Determine the (X, Y) coordinate at the center of the cell enclosing the given text.  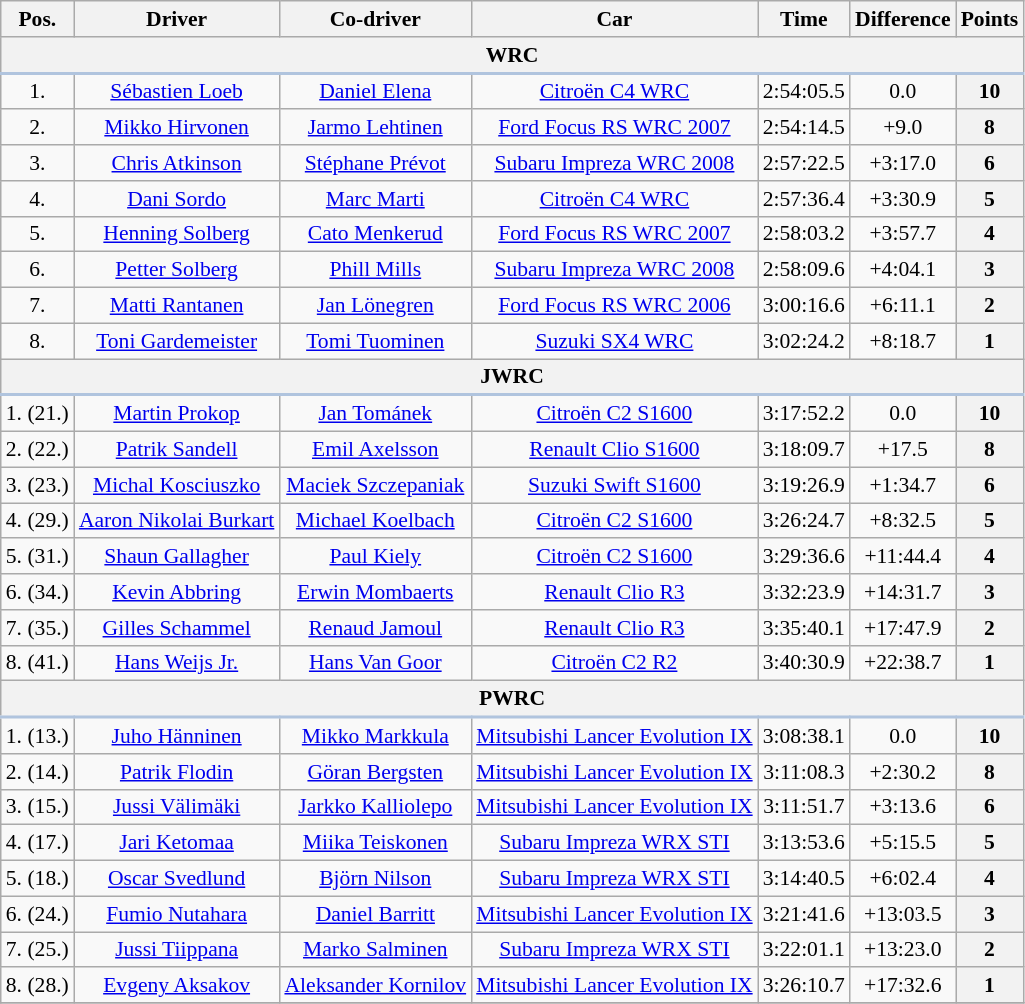
Points (990, 19)
3:02:24.2 (804, 341)
+11:44.4 (903, 557)
Maciek Szczepaniak (375, 485)
+8:32.5 (903, 521)
+8:18.7 (903, 341)
Chris Atkinson (177, 163)
2:58:09.6 (804, 270)
Michael Koelbach (375, 521)
+6:11.1 (903, 306)
+3:17.0 (903, 163)
Renaud Jamoul (375, 628)
Björn Nilson (375, 879)
2:54:05.5 (804, 91)
Jan Lönegren (375, 306)
8. (41.) (38, 663)
3:19:26.9 (804, 485)
Emil Axelsson (375, 450)
PWRC (512, 699)
2. (14.) (38, 772)
Henning Solberg (177, 234)
3:26:24.7 (804, 521)
3:13:53.6 (804, 843)
4. (29.) (38, 521)
Jari Ketomaa (177, 843)
8. (28.) (38, 986)
1. (13.) (38, 735)
2:54:14.5 (804, 128)
3:21:41.6 (804, 914)
Aaron Nikolai Burkart (177, 521)
Göran Bergsten (375, 772)
Hans Van Goor (375, 663)
Sébastien Loeb (177, 91)
+9.0 (903, 128)
3:35:40.1 (804, 628)
3:00:16.6 (804, 306)
3:22:01.1 (804, 950)
+3:57.7 (903, 234)
Erwin Mombaerts (375, 592)
Marc Marti (375, 199)
+5:15.5 (903, 843)
Shaun Gallagher (177, 557)
2:57:36.4 (804, 199)
3:14:40.5 (804, 879)
Paul Kiely (375, 557)
Phill Mills (375, 270)
8. (38, 341)
3:18:09.7 (804, 450)
3:40:30.9 (804, 663)
Mikko Markkula (375, 735)
Daniel Barritt (375, 914)
3. (23.) (38, 485)
WRC (512, 55)
1. (38, 91)
Jarmo Lehtinen (375, 128)
Michal Kosciuszko (177, 485)
Petter Solberg (177, 270)
Patrik Sandell (177, 450)
+6:02.4 (903, 879)
+4:04.1 (903, 270)
3:11:51.7 (804, 807)
Gilles Schammel (177, 628)
+17:47.9 (903, 628)
+14:31.7 (903, 592)
Difference (903, 19)
Jussi Välimäki (177, 807)
Jarkko Kalliolepo (375, 807)
Patrik Flodin (177, 772)
Citroën C2 R2 (614, 663)
6. (34.) (38, 592)
Suzuki SX4 WRC (614, 341)
3:29:36.6 (804, 557)
Fumio Nutahara (177, 914)
3:26:10.7 (804, 986)
Kevin Abbring (177, 592)
3:32:23.9 (804, 592)
Oscar Svedlund (177, 879)
7. (25.) (38, 950)
Matti Rantanen (177, 306)
Renault Clio S1600 (614, 450)
+13:03.5 (903, 914)
Juho Hänninen (177, 735)
Daniel Elena (375, 91)
Evgeny Aksakov (177, 986)
3:08:38.1 (804, 735)
3:11:08.3 (804, 772)
Stéphane Prévot (375, 163)
2. (38, 128)
Co-driver (375, 19)
6. (38, 270)
Car (614, 19)
Martin Prokop (177, 413)
6. (24.) (38, 914)
+17:32.6 (903, 986)
Aleksander Kornilov (375, 986)
5. (38, 234)
3:17:52.2 (804, 413)
4. (38, 199)
Ford Focus RS WRC 2006 (614, 306)
2:57:22.5 (804, 163)
Miika Teiskonen (375, 843)
+3:13.6 (903, 807)
7. (35.) (38, 628)
2. (22.) (38, 450)
+3:30.9 (903, 199)
Jan Tománek (375, 413)
JWRC (512, 377)
+13:23.0 (903, 950)
Time (804, 19)
Suzuki Swift S1600 (614, 485)
1. (21.) (38, 413)
+2:30.2 (903, 772)
Toni Gardemeister (177, 341)
3. (38, 163)
Driver (177, 19)
+17.5 (903, 450)
4. (17.) (38, 843)
2:58:03.2 (804, 234)
+1:34.7 (903, 485)
Mikko Hirvonen (177, 128)
Hans Weijs Jr. (177, 663)
Marko Salminen (375, 950)
7. (38, 306)
5. (18.) (38, 879)
Dani Sordo (177, 199)
Cato Menkerud (375, 234)
Tomi Tuominen (375, 341)
3. (15.) (38, 807)
5. (31.) (38, 557)
Pos. (38, 19)
Jussi Tiippana (177, 950)
+22:38.7 (903, 663)
